Pinpoint the cell where the given text exists, returning its [x, y] midpoint coordinate. 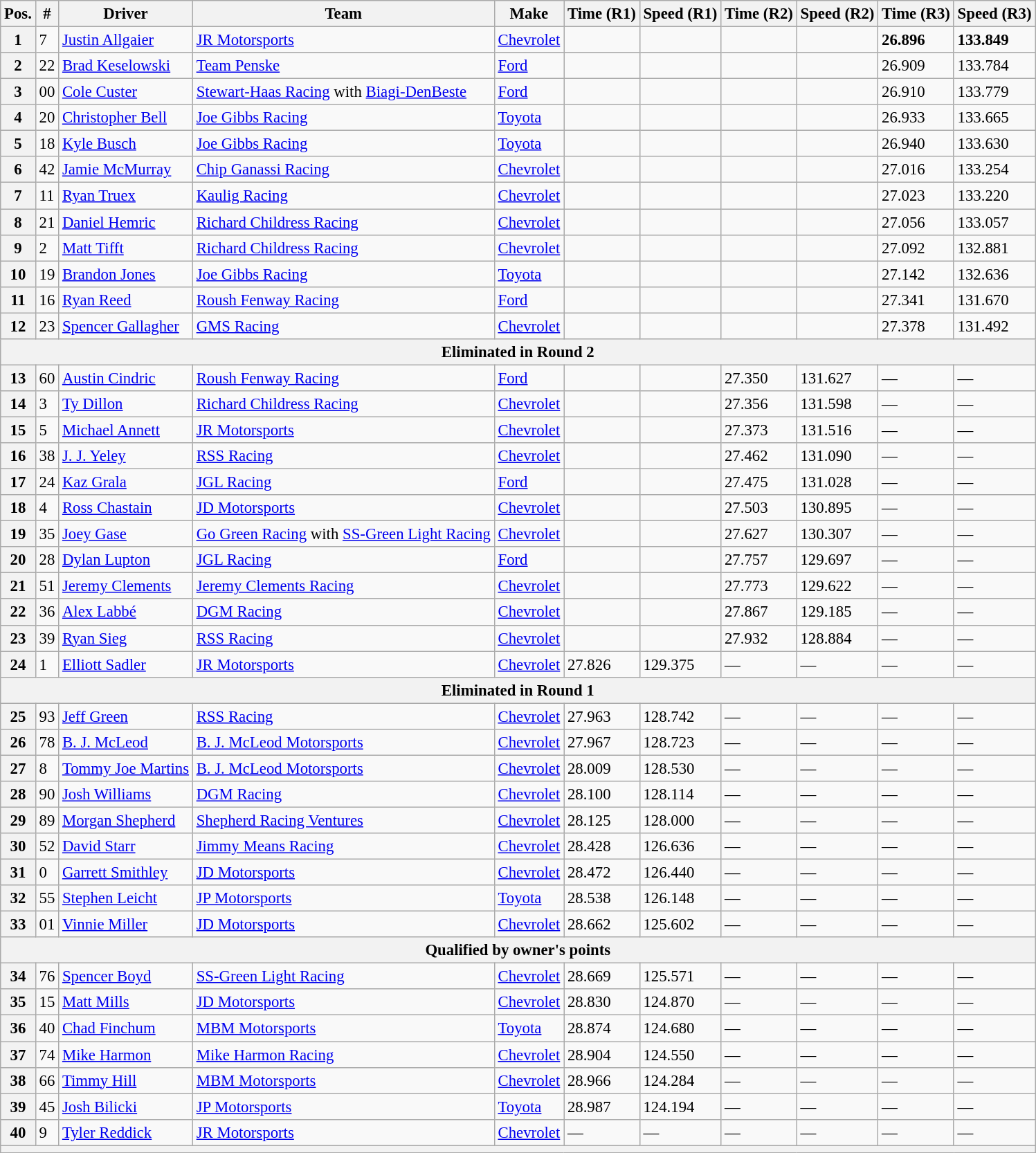
125.602 [680, 925]
Christopher Bell [126, 118]
Austin Cindric [126, 378]
B. J. McLeod [126, 743]
27.092 [916, 248]
Justin Allgaier [126, 40]
28.904 [602, 1055]
28.100 [602, 795]
133.665 [994, 118]
133.630 [994, 144]
Alex Labbé [126, 612]
28.830 [602, 1003]
Chad Finchum [126, 1028]
Brad Keselowski [126, 66]
Shepherd Racing Ventures [343, 820]
124.680 [680, 1028]
34 [18, 977]
28.428 [602, 846]
27.967 [602, 743]
Michael Annett [126, 430]
Time (R2) [759, 14]
Dylan Lupton [126, 560]
126.636 [680, 846]
133.849 [994, 40]
27.023 [916, 196]
28.966 [602, 1080]
6 [18, 170]
Team Penske [343, 66]
Ryan Truex [126, 196]
129.622 [837, 586]
Brandon Jones [126, 274]
27.757 [759, 560]
42 [47, 170]
Matt Tifft [126, 248]
28.874 [602, 1028]
66 [47, 1080]
Spencer Boyd [126, 977]
28.669 [602, 977]
Daniel Hemric [126, 222]
27.503 [759, 508]
26.909 [916, 66]
Jeremy Clements [126, 586]
Make [529, 14]
10 [18, 274]
27.963 [602, 716]
Team [343, 14]
27.932 [759, 638]
131.090 [837, 456]
Matt Mills [126, 1003]
Jamie McMurray [126, 170]
27.056 [916, 222]
131.627 [837, 378]
Eliminated in Round 2 [518, 352]
33 [18, 925]
Jimmy Means Racing [343, 846]
Spencer Gallagher [126, 326]
26.933 [916, 118]
27.341 [916, 300]
131.670 [994, 300]
27 [18, 768]
131.028 [837, 482]
Pos. [18, 14]
Garrett Smithley [126, 873]
133.254 [994, 170]
28.472 [602, 873]
28.662 [602, 925]
Kaulig Racing [343, 196]
128.000 [680, 820]
128.530 [680, 768]
GMS Racing [343, 326]
Go Green Racing with SS-Green Light Racing [343, 534]
130.307 [837, 534]
Driver [126, 14]
13 [18, 378]
01 [47, 925]
26 [18, 743]
27.462 [759, 456]
00 [47, 92]
27.867 [759, 612]
12 [18, 326]
Mike Harmon Racing [343, 1055]
27.016 [916, 170]
124.550 [680, 1055]
Josh Bilicki [126, 1107]
Vinnie Miller [126, 925]
132.636 [994, 274]
Morgan Shepherd [126, 820]
J. J. Yeley [126, 456]
131.598 [837, 404]
0 [47, 873]
129.185 [837, 612]
125.571 [680, 977]
74 [47, 1055]
126.440 [680, 873]
28.009 [602, 768]
37 [18, 1055]
28.125 [602, 820]
Qualified by owner's points [518, 950]
Ross Chastain [126, 508]
129.375 [680, 664]
124.870 [680, 1003]
76 [47, 977]
# [47, 14]
Tommy Joe Martins [126, 768]
27.378 [916, 326]
124.194 [680, 1107]
Tyler Reddick [126, 1132]
133.057 [994, 222]
Timmy Hill [126, 1080]
131.492 [994, 326]
51 [47, 586]
131.516 [837, 430]
27.627 [759, 534]
52 [47, 846]
27.350 [759, 378]
27.826 [602, 664]
27.356 [759, 404]
17 [18, 482]
45 [47, 1107]
126.148 [680, 898]
Ryan Sieg [126, 638]
32 [18, 898]
29 [18, 820]
27.373 [759, 430]
Cole Custer [126, 92]
133.784 [994, 66]
78 [47, 743]
Speed (R3) [994, 14]
Stewart-Haas Racing with Biagi-DenBeste [343, 92]
Kyle Busch [126, 144]
Speed (R2) [837, 14]
Chip Ganassi Racing [343, 170]
128.884 [837, 638]
28.987 [602, 1107]
26.910 [916, 92]
31 [18, 873]
128.742 [680, 716]
Jeff Green [126, 716]
129.697 [837, 560]
Josh Williams [126, 795]
Joey Gase [126, 534]
133.779 [994, 92]
Speed (R1) [680, 14]
90 [47, 795]
130.895 [837, 508]
Time (R3) [916, 14]
SS-Green Light Racing [343, 977]
55 [47, 898]
27.142 [916, 274]
124.284 [680, 1080]
132.881 [994, 248]
30 [18, 846]
133.220 [994, 196]
93 [47, 716]
89 [47, 820]
27.773 [759, 586]
60 [47, 378]
128.723 [680, 743]
Eliminated in Round 1 [518, 690]
26.896 [916, 40]
David Starr [126, 846]
14 [18, 404]
128.114 [680, 795]
Ty Dillon [126, 404]
26.940 [916, 144]
Time (R1) [602, 14]
Ryan Reed [126, 300]
Stephen Leicht [126, 898]
Mike Harmon [126, 1055]
Elliott Sadler [126, 664]
Kaz Grala [126, 482]
28.538 [602, 898]
Jeremy Clements Racing [343, 586]
25 [18, 716]
27.475 [759, 482]
